Search for the cell housing the specified text and yield its [X, Y] center coordinate. 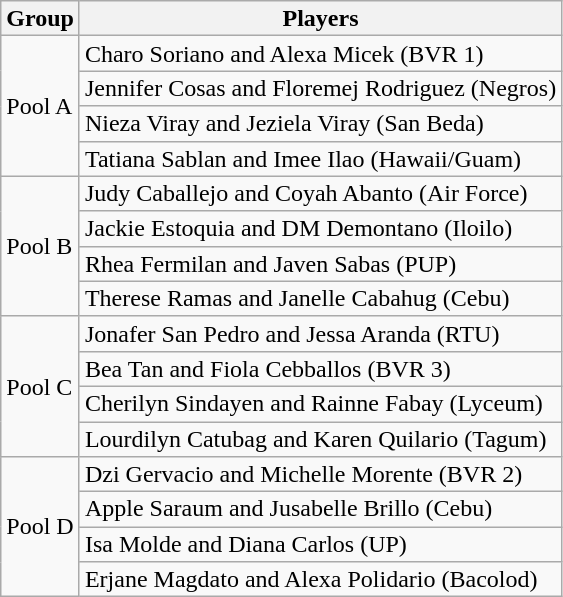
Judy Caballejo and Coyah Abanto (Air Force) [320, 194]
Erjane Magdato and Alexa Polidario (Bacolod) [320, 580]
Charo Soriano and Alexa Micek (BVR 1) [320, 54]
Jonafer San Pedro and Jessa Aranda (RTU) [320, 334]
Rhea Fermilan and Javen Sabas (PUP) [320, 264]
Isa Molde and Diana Carlos (UP) [320, 544]
Bea Tan and Fiola Cebballos (BVR 3) [320, 368]
Jennifer Cosas and Floremej Rodriguez (Negros) [320, 88]
Nieza Viray and Jeziela Viray (San Beda) [320, 124]
Therese Ramas and Janelle Cabahug (Cebu) [320, 298]
Cherilyn Sindayen and Rainne Fabay (Lyceum) [320, 404]
Group [40, 18]
Pool C [40, 386]
Lourdilyn Catubag and Karen Quilario (Tagum) [320, 440]
Pool D [40, 527]
Tatiana Sablan and Imee Ilao (Hawaii/Guam) [320, 158]
Jackie Estoquia and DM Demontano (Iloilo) [320, 228]
Dzi Gervacio and Michelle Morente (BVR 2) [320, 474]
Players [320, 18]
Pool A [40, 106]
Pool B [40, 246]
Apple Saraum and Jusabelle Brillo (Cebu) [320, 510]
